Return the (x, y) coordinate for the center point of the cell that contains the specified text.  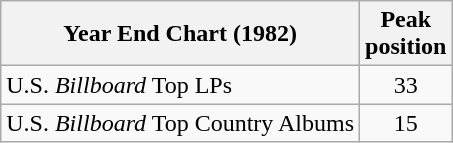
U.S. Billboard Top Country Albums (180, 123)
Peakposition (406, 34)
15 (406, 123)
U.S. Billboard Top LPs (180, 85)
Year End Chart (1982) (180, 34)
33 (406, 85)
